Determine the [X, Y] coordinate at the center of the cell enclosing the given text.  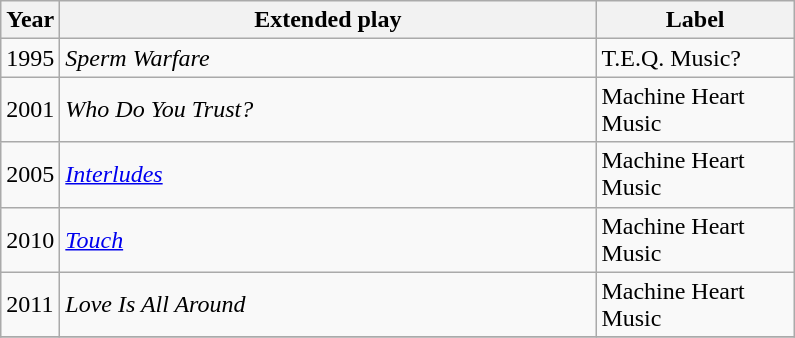
2011 [30, 304]
Who Do You Trust? [328, 110]
1995 [30, 58]
2010 [30, 240]
Sperm Warfare [328, 58]
Touch [328, 240]
Extended play [328, 20]
Label [696, 20]
2005 [30, 174]
2001 [30, 110]
Interludes [328, 174]
Love Is All Around [328, 304]
T.E.Q. Music? [696, 58]
Year [30, 20]
